Capture the cell that displays the provided text and extract its [x, y] central coordinate. 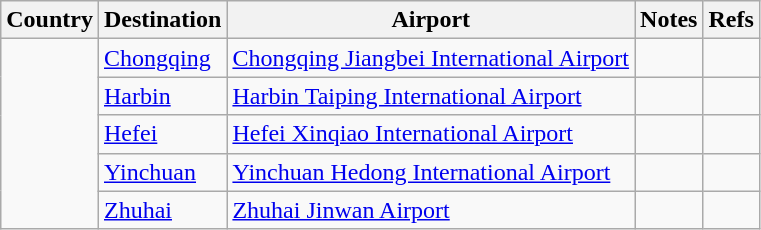
Notes [669, 20]
Harbin [162, 96]
Hefei Xinqiao International Airport [431, 134]
Zhuhai Jinwan Airport [431, 210]
Airport [431, 20]
Chongqing Jiangbei International Airport [431, 58]
Country [50, 20]
Hefei [162, 134]
Destination [162, 20]
Yinchuan Hedong International Airport [431, 172]
Chongqing [162, 58]
Harbin Taiping International Airport [431, 96]
Refs [731, 20]
Zhuhai [162, 210]
Yinchuan [162, 172]
